For the text-containing cell, return its midpoint in (X, Y) coordinate format. 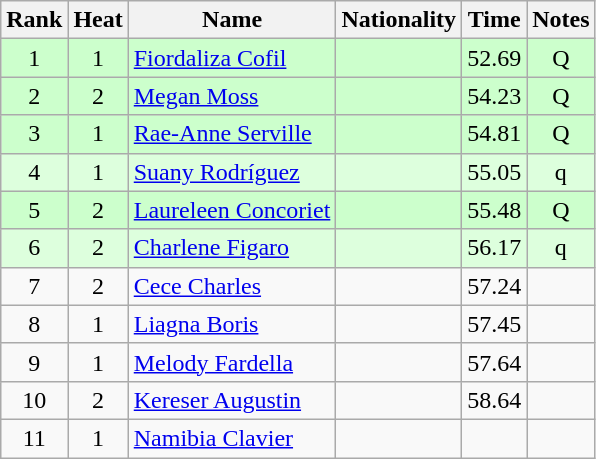
Rae-Anne Serville (232, 134)
Time (494, 20)
8 (34, 324)
9 (34, 362)
55.48 (494, 210)
4 (34, 172)
Suany Rodríguez (232, 172)
Melody Fardella (232, 362)
6 (34, 248)
Heat (98, 20)
3 (34, 134)
Rank (34, 20)
58.64 (494, 400)
7 (34, 286)
Nationality (399, 20)
Liagna Boris (232, 324)
Laureleen Concoriet (232, 210)
57.64 (494, 362)
Fiordaliza Cofil (232, 58)
Kereser Augustin (232, 400)
Namibia Clavier (232, 438)
5 (34, 210)
Megan Moss (232, 96)
10 (34, 400)
Name (232, 20)
11 (34, 438)
57.24 (494, 286)
Notes (561, 20)
55.05 (494, 172)
Cece Charles (232, 286)
56.17 (494, 248)
54.81 (494, 134)
52.69 (494, 58)
Charlene Figaro (232, 248)
54.23 (494, 96)
57.45 (494, 324)
